Identify which cell holds the provided text, then report its [x, y] central coordinate. 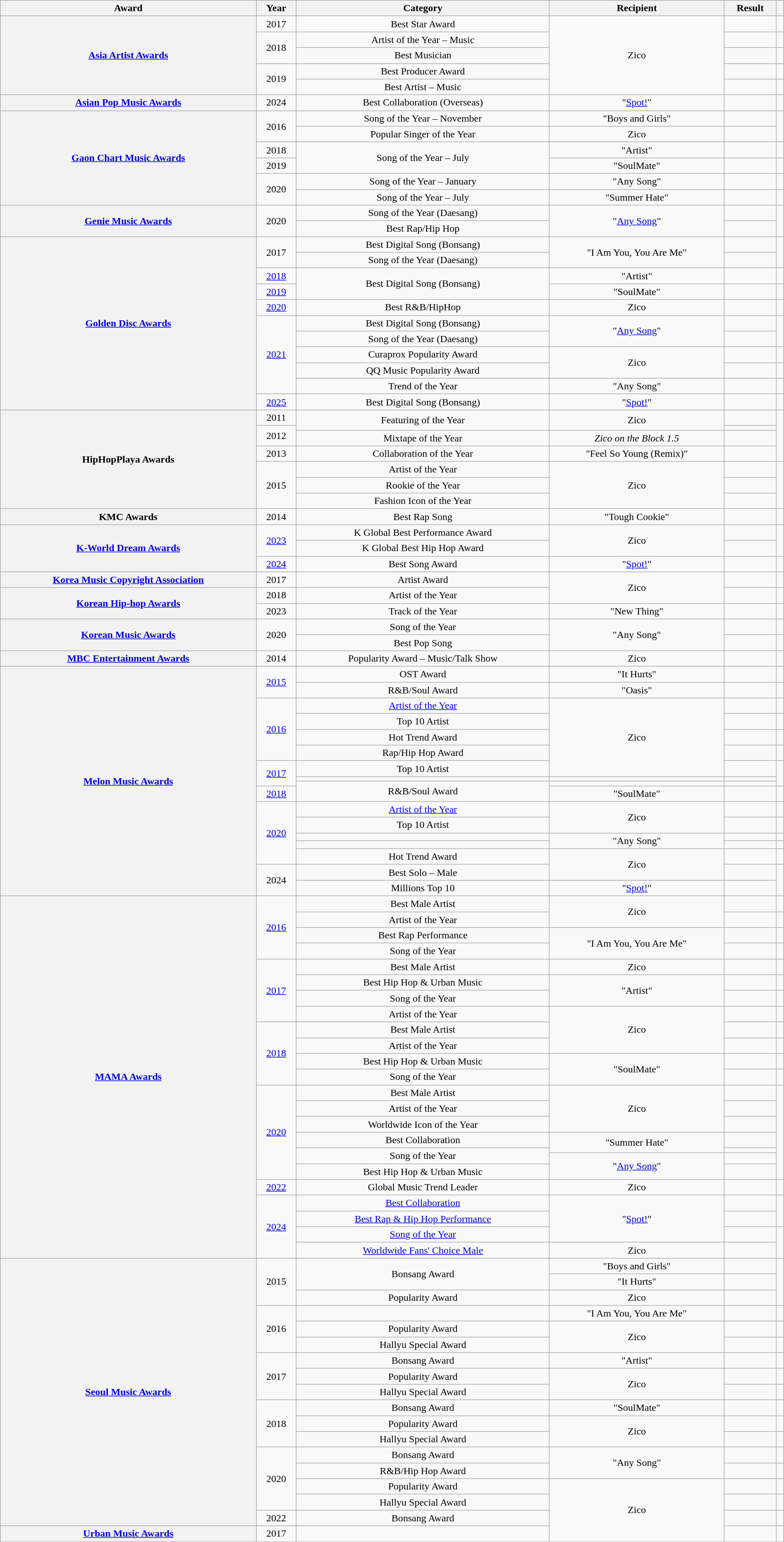
Rookie of the Year [423, 485]
Melon Music Awards [128, 781]
Best Song Award [423, 564]
Best Rap Song [423, 517]
Zico on the Block 1.5 [637, 438]
Result [750, 8]
Best Solo – Male [423, 872]
Trend of the Year [423, 386]
K Global Best Hip Hop Award [423, 548]
Artist of the Year – Music [423, 40]
Featuring of the Year [423, 420]
Asian Pop Music Awards [128, 103]
Mixtape of the Year [423, 438]
Song of the Year – January [423, 181]
QQ Music Popularity Award [423, 370]
K-World Dream Awards [128, 548]
Golden Disc Awards [128, 324]
2011 [276, 417]
Popularity Award – Music/Talk Show [423, 658]
Best Producer Award [423, 71]
Millions Top 10 [423, 888]
2025 [276, 402]
Worldwide Fans' Choice Male [423, 1250]
Best Artist – Music [423, 87]
Best Star Award [423, 24]
"Tough Cookie" [637, 517]
Korean Hip-hop Awards [128, 603]
"Feel So Young (Remix)" [637, 454]
Track of the Year [423, 611]
2012 [276, 435]
Best R&B/HipHop [423, 307]
Popular Singer of the Year [423, 134]
Artist Award [423, 580]
2013 [276, 454]
Best Collaboration (Overseas) [423, 103]
Global Music Trend Leader [423, 1187]
Korea Music Copyright Association [128, 580]
Worldwide Icon of the Year [423, 1124]
Urban Music Awards [128, 1534]
"New Thing" [637, 611]
Collaboration of the Year [423, 454]
Curaprox Popularity Award [423, 355]
Best Rap/Hip Hop [423, 229]
KMC Awards [128, 517]
Award [128, 8]
Asia Artist Awards [128, 55]
Best Musician [423, 55]
Category [423, 8]
Best Pop Song [423, 643]
Rap/Hip Hop Award [423, 753]
Korean Music Awards [128, 635]
"Oasis" [637, 690]
K Global Best Performance Award [423, 532]
Genie Music Awards [128, 221]
Fashion Icon of the Year [423, 501]
Best Rap Performance [423, 935]
R&B/Hip Hop Award [423, 1471]
Seoul Music Awards [128, 1392]
2021 [276, 355]
MBC Entertainment Awards [128, 658]
Recipient [637, 8]
Song of the Year – November [423, 118]
Year [276, 8]
OST Award [423, 674]
Gaon Chart Music Awards [128, 158]
HipHopPlaya Awards [128, 459]
MAMA Awards [128, 1077]
Best Rap & Hip Hop Performance [423, 1219]
